Search for the cell housing the specified text and yield its [x, y] center coordinate. 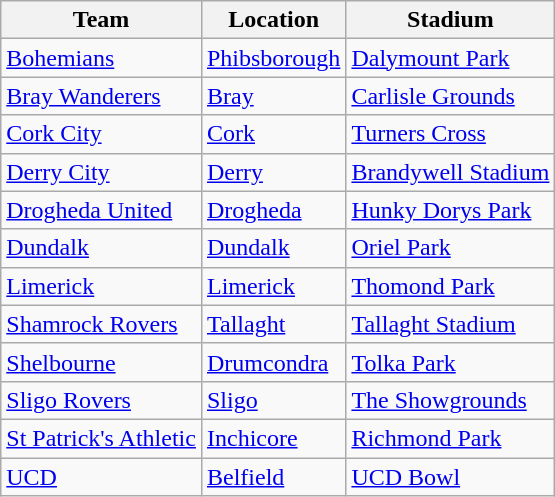
Team [102, 20]
Bohemians [102, 58]
Tolka Park [450, 362]
The Showgrounds [450, 400]
Cork [273, 134]
Carlisle Grounds [450, 96]
Shamrock Rovers [102, 324]
Drogheda United [102, 210]
Stadium [450, 20]
Phibsborough [273, 58]
Belfield [273, 477]
Tallaght Stadium [450, 324]
Richmond Park [450, 438]
Drumcondra [273, 362]
Turners Cross [450, 134]
Location [273, 20]
Inchicore [273, 438]
Bray Wanderers [102, 96]
Bray [273, 96]
Brandywell Stadium [450, 172]
Thomond Park [450, 286]
Dalymount Park [450, 58]
Sligo Rovers [102, 400]
Hunky Dorys Park [450, 210]
Shelbourne [102, 362]
Tallaght [273, 324]
Derry City [102, 172]
Drogheda [273, 210]
Oriel Park [450, 248]
Derry [273, 172]
UCD [102, 477]
St Patrick's Athletic [102, 438]
Sligo [273, 400]
UCD Bowl [450, 477]
Cork City [102, 134]
